Scan for the cell matching the given text and deliver its (x, y) coordinate at center. 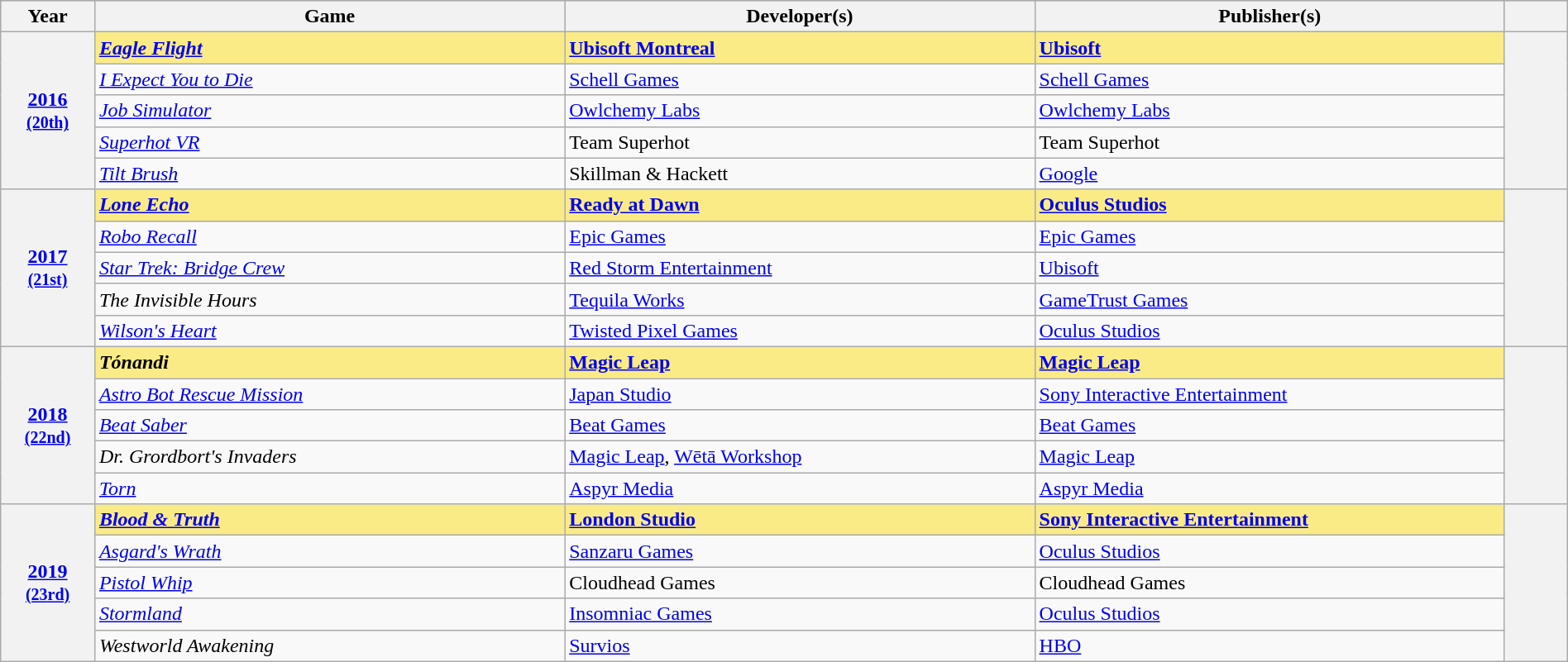
2019 (23rd) (48, 583)
Wilson's Heart (329, 331)
Blood & Truth (329, 520)
Dr. Grordbort's Invaders (329, 457)
Skillman & Hackett (800, 174)
Westworld Awakening (329, 645)
Tónandi (329, 362)
Torn (329, 488)
Lone Echo (329, 205)
Ubisoft Montreal (800, 48)
Japan Studio (800, 394)
Game (329, 17)
Survios (800, 645)
Year (48, 17)
Twisted Pixel Games (800, 331)
Developer(s) (800, 17)
Eagle Flight (329, 48)
Tilt Brush (329, 174)
I Expect You to Die (329, 79)
Beat Saber (329, 426)
Astro Bot Rescue Mission (329, 394)
Robo Recall (329, 236)
Asgard's Wrath (329, 551)
Job Simulator (329, 111)
Publisher(s) (1269, 17)
Pistol Whip (329, 583)
Star Trek: Bridge Crew (329, 268)
Magic Leap, Wētā Workshop (800, 457)
HBO (1269, 645)
The Invisible Hours (329, 299)
2017 (21st) (48, 268)
London Studio (800, 520)
Tequila Works (800, 299)
Red Storm Entertainment (800, 268)
2016 (20th) (48, 111)
Ready at Dawn (800, 205)
Superhot VR (329, 142)
2018 (22nd) (48, 425)
Insomniac Games (800, 614)
Google (1269, 174)
Sanzaru Games (800, 551)
Stormland (329, 614)
GameTrust Games (1269, 299)
